Scan for the cell matching the given text and deliver its [X, Y] coordinate at center. 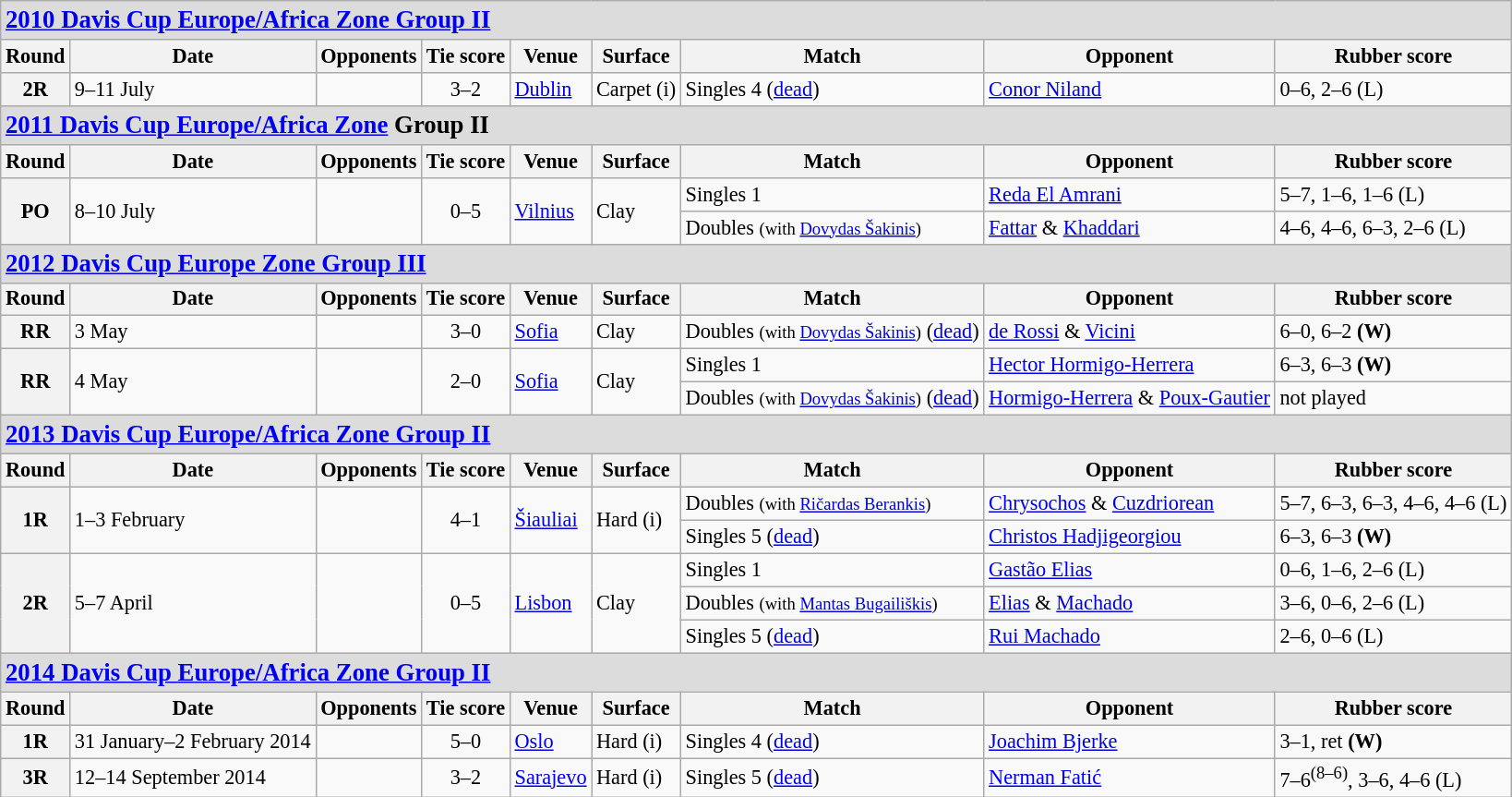
2013 Davis Cup Europe/Africa Zone Group II [757, 435]
Doubles (with Ričardas Berankis) [833, 503]
Hector Hormigo-Herrera [1130, 366]
Christos Hadjigeorgiou [1130, 537]
Vilnius [550, 211]
2–0 [466, 382]
3R [35, 778]
Doubles (with Mantas Bugailiškis) [833, 603]
Doubles (with Dovydas Šakinis) [833, 227]
3 May [193, 332]
6–0, 6–2 (W) [1393, 332]
2–6, 0–6 (L) [1393, 636]
3–1, ret (W) [1393, 742]
2012 Davis Cup Europe Zone Group III [757, 263]
Gastão Elias [1130, 570]
2010 Davis Cup Europe/Africa Zone Group II [757, 20]
Hormigo-Herrera & Poux-Gautier [1130, 399]
Elias & Machado [1130, 603]
12–14 September 2014 [193, 778]
Sarajevo [550, 778]
Carpet (i) [637, 89]
Rui Machado [1130, 636]
Dublin [550, 89]
Lisbon [550, 603]
0–6, 1–6, 2–6 (L) [1393, 570]
5–0 [466, 742]
de Rossi & Vicini [1130, 332]
5–7, 1–6, 1–6 (L) [1393, 194]
Fattar & Khaddari [1130, 227]
Šiauliai [550, 520]
Nerman Fatić [1130, 778]
0–6, 2–6 (L) [1393, 89]
31 January–2 February 2014 [193, 742]
3–6, 0–6, 2–6 (L) [1393, 603]
2011 Davis Cup Europe/Africa Zone Group II [757, 125]
4–1 [466, 520]
8–10 July [193, 211]
Joachim Bjerke [1130, 742]
Oslo [550, 742]
Chrysochos & Cuzdriorean [1130, 503]
9–11 July [193, 89]
3–0 [466, 332]
PO [35, 211]
5–7, 6–3, 6–3, 4–6, 4–6 (L) [1393, 503]
2014 Davis Cup Europe/Africa Zone Group II [757, 672]
4–6, 4–6, 6–3, 2–6 (L) [1393, 227]
Reda El Amrani [1130, 194]
1–3 February [193, 520]
7–6(8–6), 3–6, 4–6 (L) [1393, 778]
5–7 April [193, 603]
not played [1393, 399]
Conor Niland [1130, 89]
4 May [193, 382]
